Return the [X, Y] coordinate for the center point of the cell that contains the specified text.  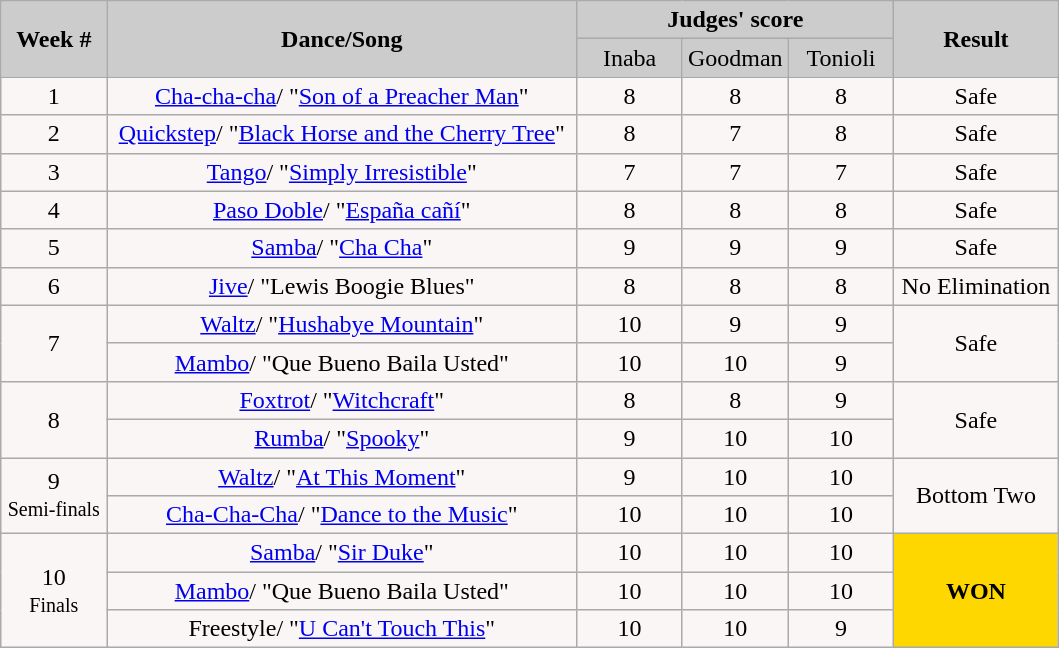
Cha-Cha-Cha/ "Dance to the Music" [342, 515]
9Semi-finals [54, 496]
4 [54, 210]
Judges' score [736, 20]
6 [54, 286]
Waltz/ "At This Moment" [342, 477]
Samba/ "Cha Cha" [342, 248]
Samba/ "Sir Duke" [342, 553]
2 [54, 134]
Tango/ "Simply Irresistible" [342, 172]
WON [976, 591]
Quickstep/ "Black Horse and the Cherry Tree" [342, 134]
Dance/Song [342, 39]
Jive/ "Lewis Boogie Blues" [342, 286]
Foxtrot/ "Witchcraft" [342, 400]
Waltz/ "Hushabye Mountain" [342, 324]
Inaba [630, 58]
Week # [54, 39]
Cha-cha-cha/ "Son of a Preacher Man" [342, 96]
Paso Doble/ "España cañí" [342, 210]
No Elimination [976, 286]
Bottom Two [976, 496]
1 [54, 96]
Tonioli [841, 58]
Rumba/ "Spooky" [342, 438]
Goodman [735, 58]
10Finals [54, 591]
Result [976, 39]
3 [54, 172]
5 [54, 248]
Freestyle/ "U Can't Touch This" [342, 629]
